Pinpoint the cell where the given text exists, returning its (X, Y) midpoint coordinate. 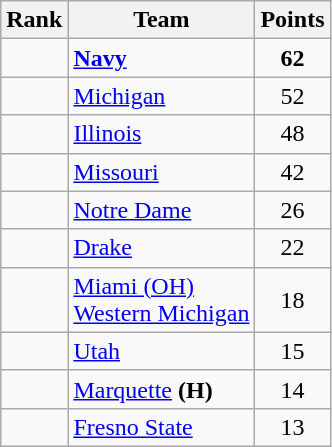
22 (292, 248)
18 (292, 300)
15 (292, 351)
14 (292, 389)
Navy (162, 58)
Michigan (162, 96)
42 (292, 172)
26 (292, 210)
52 (292, 96)
13 (292, 427)
Utah (162, 351)
62 (292, 58)
Illinois (162, 134)
Drake (162, 248)
Miami (OH)Western Michigan (162, 300)
Missouri (162, 172)
Points (292, 20)
48 (292, 134)
Fresno State (162, 427)
Marquette (H) (162, 389)
Team (162, 20)
Rank (34, 20)
Notre Dame (162, 210)
